Search for the cell housing the specified text and yield its [X, Y] center coordinate. 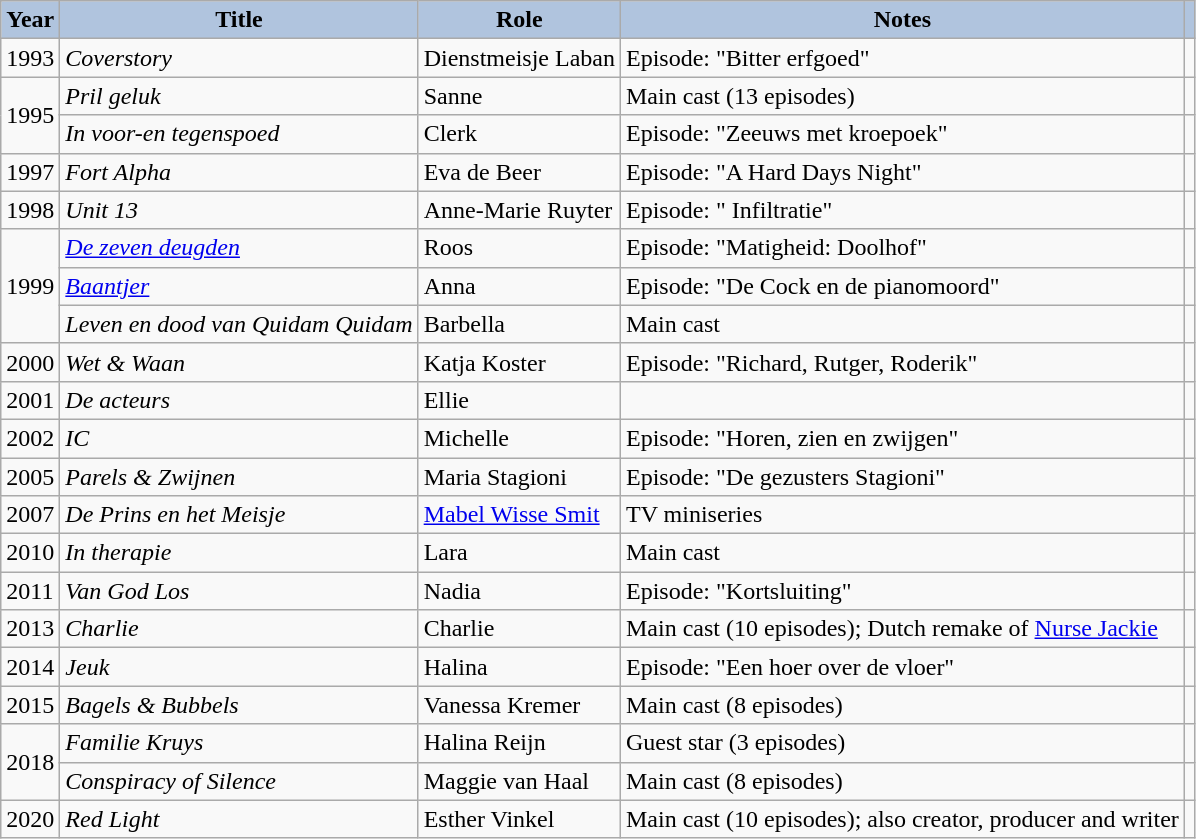
De zeven deugden [239, 248]
Episode: "Richard, Rutger, Roderik" [902, 362]
1993 [30, 58]
Episode: "Matigheid: Doolhof" [902, 248]
Episode: "Een hoer over de vloer" [902, 667]
2015 [30, 705]
2007 [30, 515]
Jeuk [239, 667]
Lara [519, 553]
1998 [30, 210]
2001 [30, 400]
De Prins en het Meisje [239, 515]
Baantjer [239, 286]
1997 [30, 172]
Esther Vinkel [519, 819]
IC [239, 438]
Mabel Wisse Smit [519, 515]
Episode: "Kortsluiting" [902, 591]
Conspiracy of Silence [239, 781]
Wet & Waan [239, 362]
Episode: " Infiltratie" [902, 210]
Episode: "De Cock en de pianomoord" [902, 286]
2014 [30, 667]
Coverstory [239, 58]
Roos [519, 248]
Anna [519, 286]
Guest star (3 episodes) [902, 743]
Fort Alpha [239, 172]
Episode: "Bitter erfgoed" [902, 58]
In voor-en tegenspoed [239, 134]
Title [239, 20]
Main cast (10 episodes); also creator, producer and writer [902, 819]
Halina [519, 667]
Barbella [519, 324]
Leven en dood van Quidam Quidam [239, 324]
Pril geluk [239, 96]
Halina Reijn [519, 743]
Notes [902, 20]
Nadia [519, 591]
Van God Los [239, 591]
Bagels & Bubbels [239, 705]
2010 [30, 553]
2013 [30, 629]
Main cast (13 episodes) [902, 96]
Familie Kruys [239, 743]
Dienstmeisje Laban [519, 58]
Episode: "Horen, zien en zwijgen" [902, 438]
De acteurs [239, 400]
Episode: "De gezusters Stagioni" [902, 477]
Episode: "Zeeuws met kroepoek" [902, 134]
Clerk [519, 134]
Unit 13 [239, 210]
Michelle [519, 438]
Eva de Beer [519, 172]
1999 [30, 286]
Katja Koster [519, 362]
Ellie [519, 400]
Year [30, 20]
Main cast (10 episodes); Dutch remake of Nurse Jackie [902, 629]
2018 [30, 762]
2002 [30, 438]
In therapie [239, 553]
Anne-Marie Ruyter [519, 210]
1995 [30, 115]
2020 [30, 819]
Parels & Zwijnen [239, 477]
TV miniseries [902, 515]
Maria Stagioni [519, 477]
2011 [30, 591]
Maggie van Haal [519, 781]
Sanne [519, 96]
2005 [30, 477]
2000 [30, 362]
Episode: "A Hard Days Night" [902, 172]
Vanessa Kremer [519, 705]
Red Light [239, 819]
Role [519, 20]
